Capture the cell that displays the provided text and extract its [x, y] central coordinate. 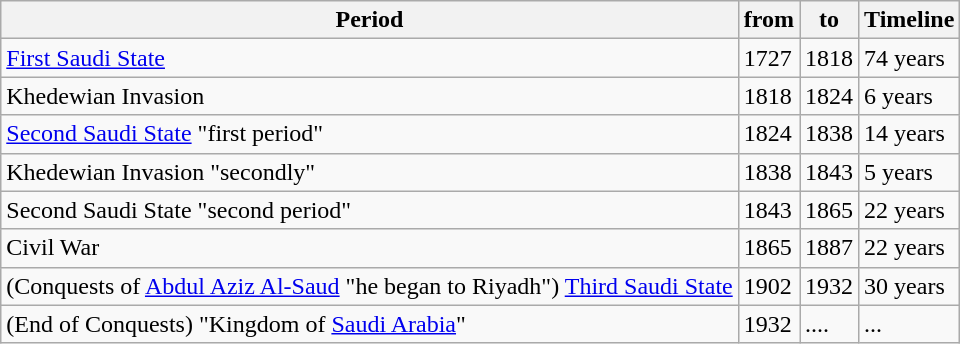
14 years [910, 134]
30 years [910, 286]
from [768, 20]
Second Saudi State "second period" [370, 210]
Period [370, 20]
1727 [768, 58]
1887 [830, 248]
... [910, 324]
Civil War [370, 248]
Khedewian Invasion "secondly" [370, 172]
(Conquests of Abdul Aziz Al-Saud "he began to Riyadh") Third Saudi State [370, 286]
74 years [910, 58]
.... [830, 324]
Khedewian Invasion [370, 96]
Timeline [910, 20]
5 years [910, 172]
First Saudi State [370, 58]
Second Saudi State "first period" [370, 134]
to [830, 20]
6 years [910, 96]
1902 [768, 286]
(End of Conquests) "Kingdom of Saudi Arabia" [370, 324]
